Return [x, y] of the center of cell containing provided text 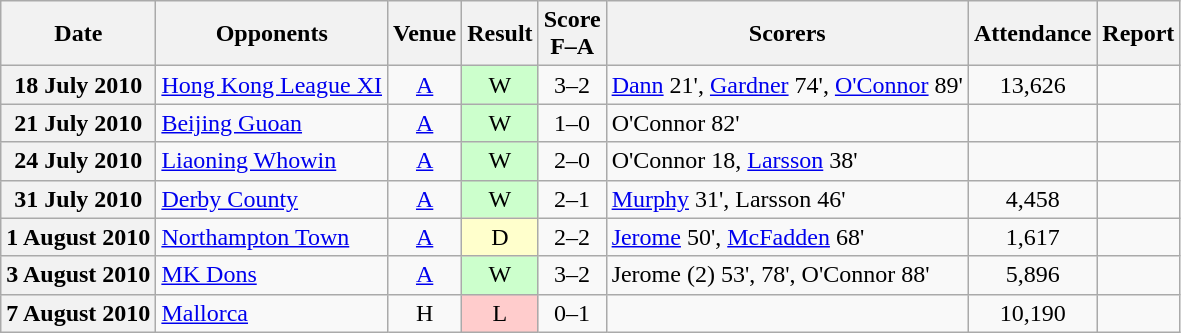
Mallorca [272, 313]
Liaoning Whowin [272, 161]
18 July 2010 [78, 85]
Result [500, 34]
O'Connor 18, Larsson 38' [787, 161]
0–1 [572, 313]
Jerome 50', McFadden 68' [787, 237]
21 July 2010 [78, 123]
1–0 [572, 123]
10,190 [1032, 313]
H [425, 313]
13,626 [1032, 85]
3 August 2010 [78, 275]
D [500, 237]
2–0 [572, 161]
Derby County [272, 199]
5,896 [1032, 275]
Northampton Town [272, 237]
ScoreF–A [572, 34]
MK Dons [272, 275]
Beijing Guoan [272, 123]
Date [78, 34]
Dann 21', Gardner 74', O'Connor 89' [787, 85]
1,617 [1032, 237]
Report [1138, 34]
Opponents [272, 34]
Scorers [787, 34]
31 July 2010 [78, 199]
Venue [425, 34]
1 August 2010 [78, 237]
Murphy 31', Larsson 46' [787, 199]
7 August 2010 [78, 313]
L [500, 313]
Jerome (2) 53', 78', O'Connor 88' [787, 275]
2–1 [572, 199]
Attendance [1032, 34]
Hong Kong League XI [272, 85]
O'Connor 82' [787, 123]
4,458 [1032, 199]
2–2 [572, 237]
24 July 2010 [78, 161]
